Find where the given text appears and provide that cell's center as [x, y] coordinate. 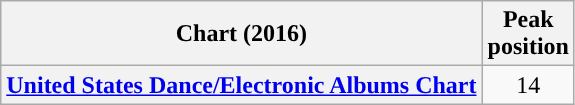
Peakposition [528, 34]
Chart (2016) [242, 34]
14 [528, 85]
United States Dance/Electronic Albums Chart [242, 85]
